Capture the cell that displays the provided text and extract its (X, Y) central coordinate. 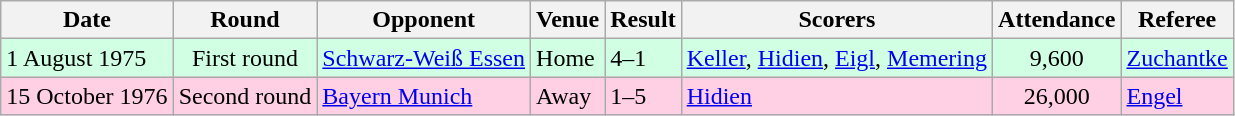
Hidien (836, 96)
Result (643, 20)
26,000 (1057, 96)
1 August 1975 (87, 58)
9,600 (1057, 58)
Scorers (836, 20)
Keller, Hidien, Eigl, Memering (836, 58)
1–5 (643, 96)
15 October 1976 (87, 96)
Second round (245, 96)
Round (245, 20)
Attendance (1057, 20)
Venue (568, 20)
Home (568, 58)
4–1 (643, 58)
Opponent (424, 20)
Engel (1177, 96)
Date (87, 20)
Referee (1177, 20)
Bayern Munich (424, 96)
Zuchantke (1177, 58)
Away (568, 96)
Schwarz-Weiß Essen (424, 58)
First round (245, 58)
